Detect which cell encompasses the target text, then output its (X, Y) center coordinate. 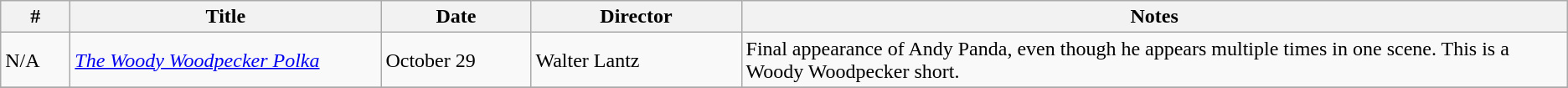
Date (456, 17)
# (35, 17)
N/A (35, 60)
Title (226, 17)
Final appearance of Andy Panda, even though he appears multiple times in one scene. This is a Woody Woodpecker short. (1154, 60)
Walter Lantz (637, 60)
October 29 (456, 60)
Notes (1154, 17)
The Woody Woodpecker Polka (226, 60)
Director (637, 17)
